Find where the given text appears and provide that cell's center as [x, y] coordinate. 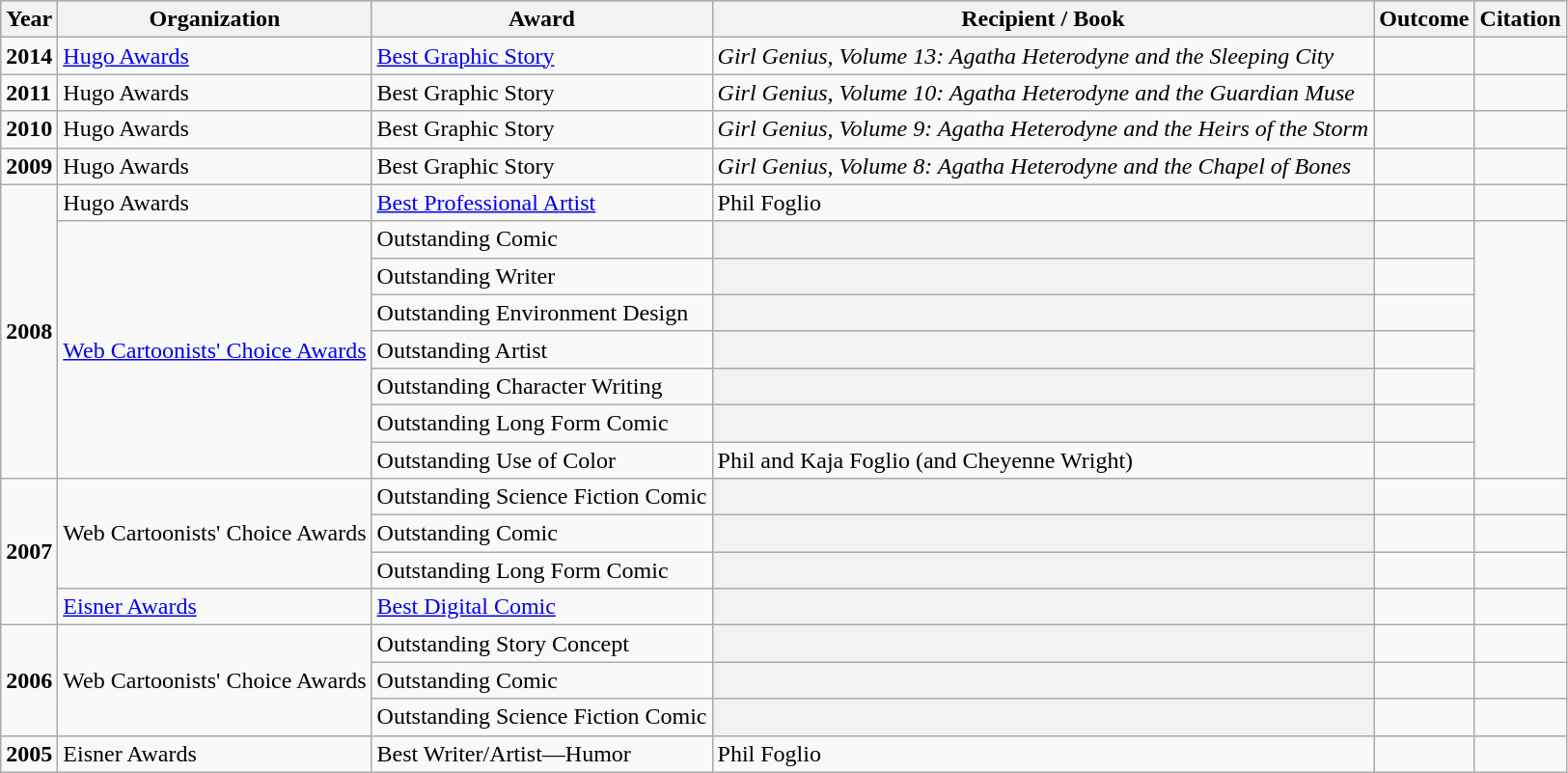
Outstanding Character Writing [542, 386]
Girl Genius, Volume 8: Agatha Heterodyne and the Chapel of Bones [1043, 166]
Outstanding Environment Design [542, 313]
Girl Genius, Volume 10: Agatha Heterodyne and the Guardian Muse [1043, 93]
Phil and Kaja Foglio (and Cheyenne Wright) [1043, 460]
Year [29, 19]
Outstanding Artist [542, 349]
Award [542, 19]
2005 [29, 754]
Citation [1521, 19]
Girl Genius, Volume 9: Agatha Heterodyne and the Heirs of the Storm [1043, 129]
Outstanding Writer [542, 276]
2008 [29, 331]
2010 [29, 129]
Best Professional Artist [542, 203]
Best Digital Comic [542, 607]
2014 [29, 56]
Outstanding Use of Color [542, 460]
Outstanding Story Concept [542, 644]
Outcome [1424, 19]
Recipient / Book [1043, 19]
2011 [29, 93]
Best Writer/Artist—Humor [542, 754]
Organization [214, 19]
2007 [29, 552]
2006 [29, 680]
Girl Genius, Volume 13: Agatha Heterodyne and the Sleeping City [1043, 56]
2009 [29, 166]
